Determine the (x, y) coordinate at the center of the cell enclosing the given text.  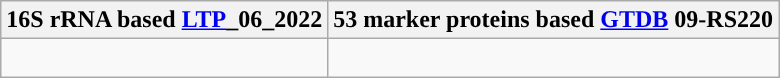
16S rRNA based LTP_06_2022 (164, 20)
53 marker proteins based GTDB 09-RS220 (554, 20)
